Return [X, Y] of the center of cell containing provided text 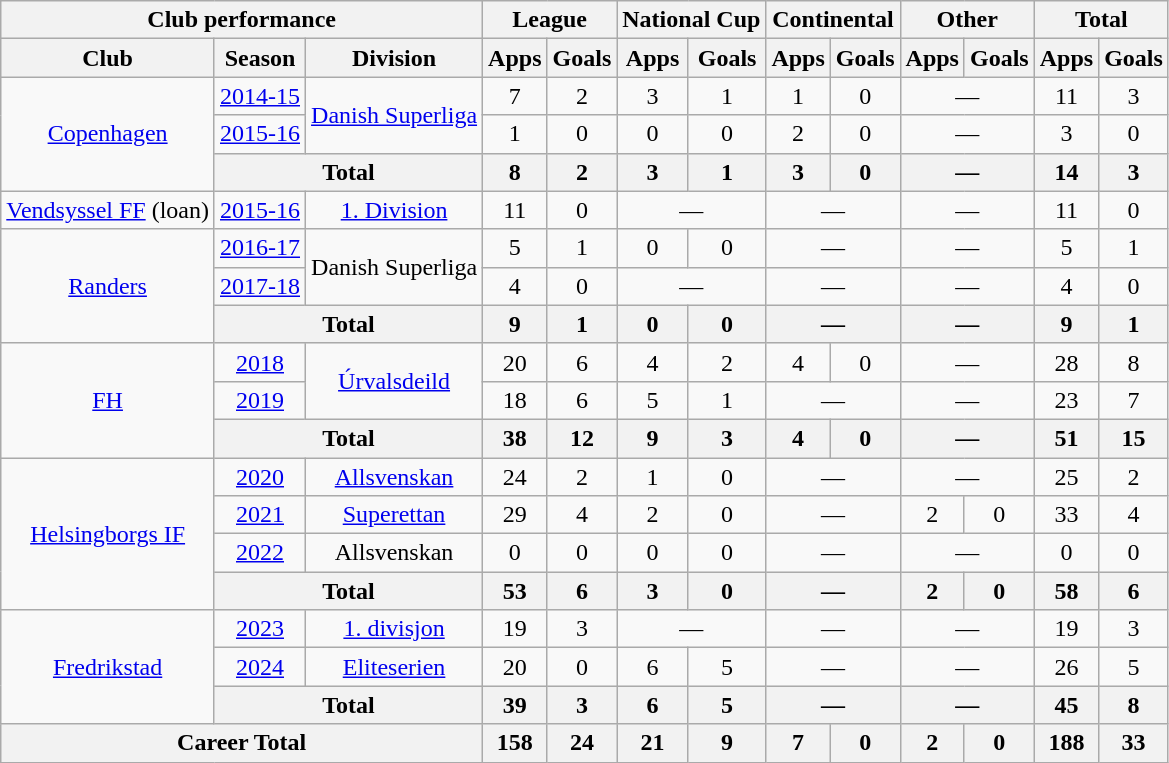
2021 [260, 515]
26 [1066, 667]
21 [653, 743]
Vendsyssel FF (loan) [108, 210]
29 [515, 515]
Copenhagen [108, 134]
1. divisjon [394, 629]
38 [515, 438]
28 [1066, 362]
Superettan [394, 515]
Other [967, 20]
2014-15 [260, 96]
National Cup [692, 20]
18 [515, 400]
2017-18 [260, 286]
2022 [260, 553]
15 [1134, 438]
23 [1066, 400]
Eliteserien [394, 667]
53 [515, 591]
Career Total [242, 743]
25 [1066, 477]
Division [394, 58]
2019 [260, 400]
Club performance [242, 20]
2018 [260, 362]
Helsingborgs IF [108, 534]
188 [1066, 743]
Fredrikstad [108, 667]
58 [1066, 591]
2024 [260, 667]
Continental [833, 20]
39 [515, 705]
158 [515, 743]
2020 [260, 477]
Randers [108, 286]
2016-17 [260, 248]
Season [260, 58]
Úrvalsdeild [394, 381]
14 [1066, 172]
45 [1066, 705]
1. Division [394, 210]
Club [108, 58]
League [550, 20]
2023 [260, 629]
FH [108, 400]
51 [1066, 438]
12 [582, 438]
